Locate the cell with the specified text and output its (X, Y) center coordinate. 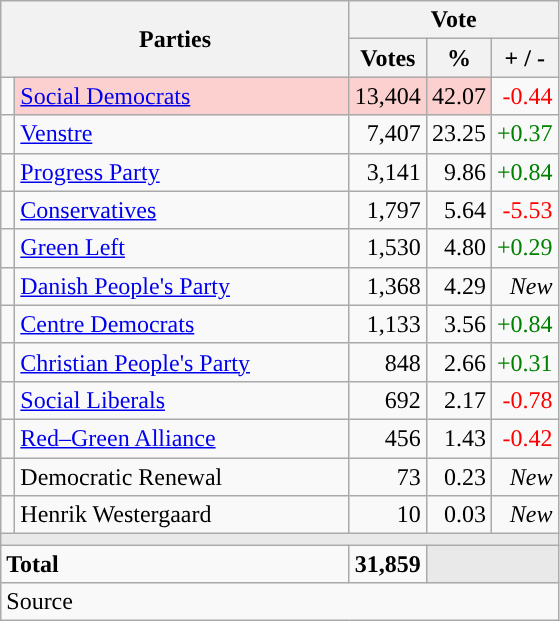
4.80 (458, 248)
1,797 (388, 210)
73 (388, 477)
+0.29 (524, 248)
0.03 (458, 515)
Social Liberals (182, 400)
+ / - (524, 58)
Green Left (182, 248)
9.86 (458, 172)
10 (388, 515)
23.25 (458, 134)
Democratic Renewal (182, 477)
2.66 (458, 362)
Henrik Westergaard (182, 515)
Venstre (182, 134)
Vote (454, 20)
Conservatives (182, 210)
% (458, 58)
Danish People's Party (182, 286)
Red–Green Alliance (182, 438)
-0.42 (524, 438)
Votes (388, 58)
-0.44 (524, 96)
0.23 (458, 477)
692 (388, 400)
3.56 (458, 324)
Source (280, 602)
+0.31 (524, 362)
2.17 (458, 400)
Parties (176, 39)
1,368 (388, 286)
-5.53 (524, 210)
1,133 (388, 324)
42.07 (458, 96)
1,530 (388, 248)
5.64 (458, 210)
456 (388, 438)
3,141 (388, 172)
+0.37 (524, 134)
4.29 (458, 286)
31,859 (388, 564)
848 (388, 362)
Centre Democrats (182, 324)
Social Democrats (182, 96)
7,407 (388, 134)
1.43 (458, 438)
13,404 (388, 96)
-0.78 (524, 400)
Christian People's Party (182, 362)
Total (176, 564)
Progress Party (182, 172)
